Return the [X, Y] coordinate for the center point of the cell that contains the specified text.  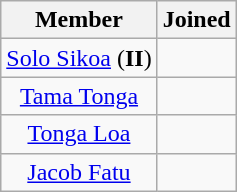
Member [79, 20]
Tama Tonga [79, 96]
Jacob Fatu [79, 172]
Solo Sikoa (II) [79, 58]
Joined [196, 20]
Tonga Loa [79, 134]
